Determine the [x, y] coordinate at the center of the cell enclosing the given text.  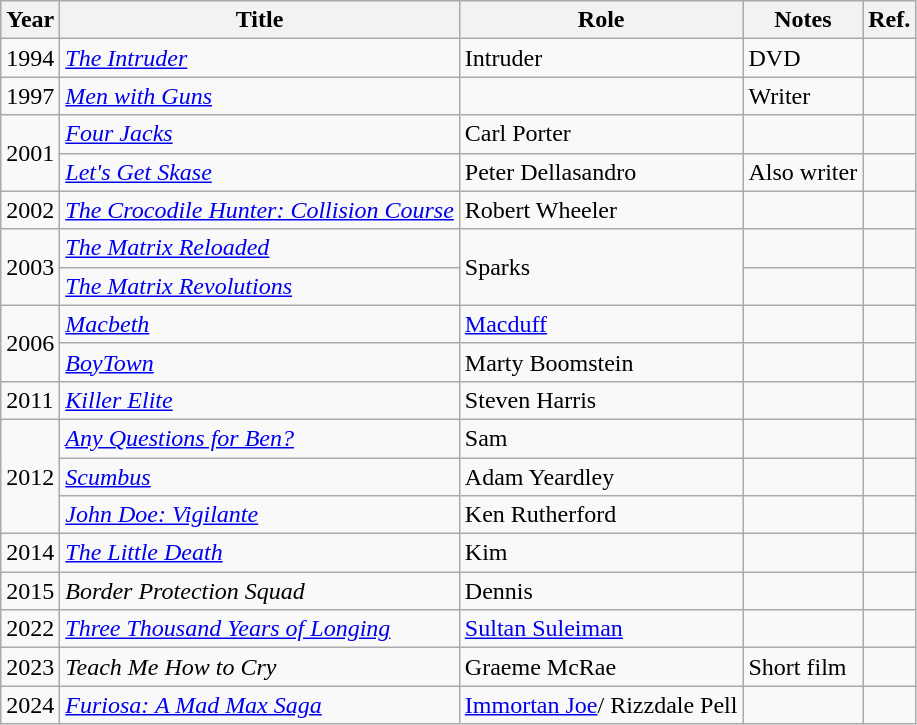
Robert Wheeler [601, 210]
Border Protection Squad [260, 591]
Short film [803, 667]
2006 [30, 343]
Sparks [601, 267]
2003 [30, 267]
Carl Porter [601, 134]
Teach Me How to Cry [260, 667]
2014 [30, 553]
Writer [803, 96]
Title [260, 20]
Graeme McRae [601, 667]
Adam Yeardley [601, 477]
Role [601, 20]
Scumbus [260, 477]
BoyTown [260, 362]
The Matrix Reloaded [260, 248]
2001 [30, 153]
Also writer [803, 172]
Sam [601, 438]
Furiosa: A Mad Max Saga [260, 705]
Four Jacks [260, 134]
Peter Dellasandro [601, 172]
Intruder [601, 58]
Any Questions for Ben? [260, 438]
2022 [30, 629]
The Intruder [260, 58]
1994 [30, 58]
Ref. [890, 20]
2023 [30, 667]
Marty Boomstein [601, 362]
Killer Elite [260, 400]
DVD [803, 58]
Men with Guns [260, 96]
1997 [30, 96]
2011 [30, 400]
Macbeth [260, 324]
Notes [803, 20]
The Matrix Revolutions [260, 286]
2002 [30, 210]
Macduff [601, 324]
2015 [30, 591]
Year [30, 20]
Ken Rutherford [601, 515]
Three Thousand Years of Longing [260, 629]
2012 [30, 476]
Dennis [601, 591]
The Crocodile Hunter: Collision Course [260, 210]
Sultan Suleiman [601, 629]
2024 [30, 705]
The Little Death [260, 553]
John Doe: Vigilante [260, 515]
Immortan Joe/ Rizzdale Pell [601, 705]
Steven Harris [601, 400]
Let's Get Skase [260, 172]
Kim [601, 553]
